Return the [x, y] coordinate for the center point of the cell that contains the specified text.  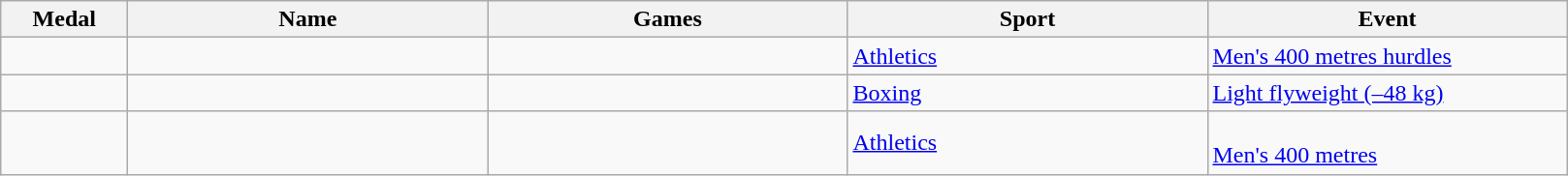
Boxing [1028, 93]
Men's 400 metres [1387, 143]
Games [667, 19]
Name [308, 19]
Medal [64, 19]
Men's 400 metres hurdles [1387, 56]
Light flyweight (–48 kg) [1387, 93]
Sport [1028, 19]
Event [1387, 19]
